Identify which cell holds the provided text, then report its (x, y) central coordinate. 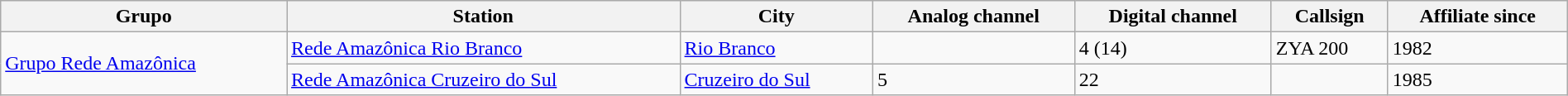
22 (1173, 79)
City (776, 17)
Station (484, 17)
Rio Branco (776, 48)
Digital channel (1173, 17)
Callsign (1330, 17)
Rede Amazônica Rio Branco (484, 48)
Analog channel (973, 17)
5 (973, 79)
4 (14) (1173, 48)
1985 (1477, 79)
Grupo (144, 17)
Rede Amazônica Cruzeiro do Sul (484, 79)
Cruzeiro do Sul (776, 79)
Affiliate since (1477, 17)
Grupo Rede Amazônica (144, 64)
ZYA 200 (1330, 48)
1982 (1477, 48)
